Locate the cell with the specified text and output its [x, y] center coordinate. 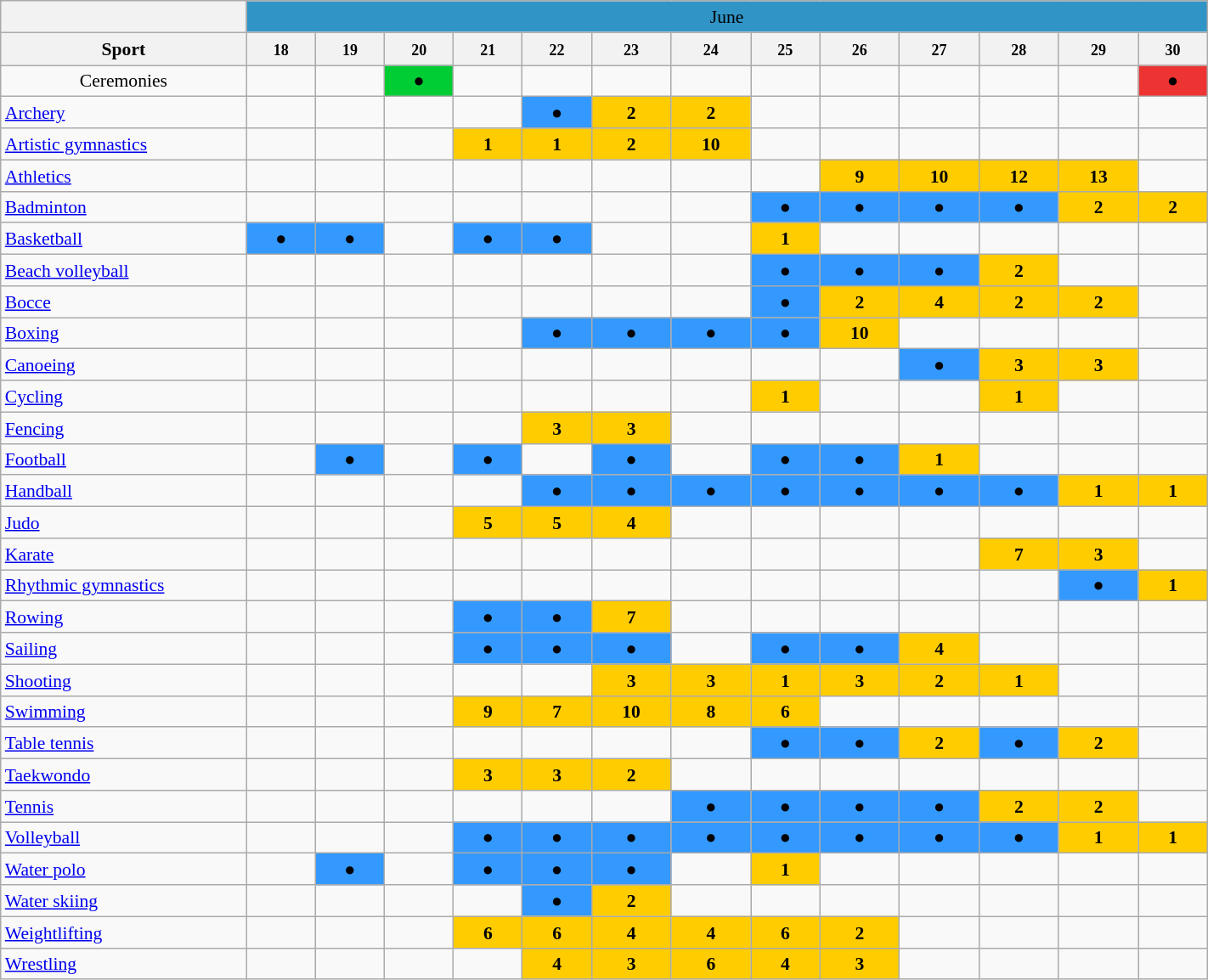
Football [124, 459]
28 [1019, 49]
20 [420, 49]
24 [711, 49]
Water polo [124, 870]
18 [280, 49]
Ceremonies [124, 80]
Handball [124, 491]
Rowing [124, 617]
Canoeing [124, 365]
Beach volleyball [124, 270]
Table tennis [124, 742]
Tennis [124, 805]
Artistic gymnastics [124, 144]
12 [1019, 175]
Archery [124, 112]
23 [631, 49]
Volleyball [124, 837]
25 [785, 49]
22 [557, 49]
29 [1098, 49]
26 [860, 49]
Boxing [124, 333]
13 [1098, 175]
Taekwondo [124, 774]
30 [1172, 49]
Sailing [124, 649]
Fencing [124, 428]
June [727, 17]
Wrestling [124, 963]
8 [711, 712]
Karate [124, 554]
27 [940, 49]
Bocce [124, 301]
Athletics [124, 175]
Weightlifting [124, 932]
Swimming [124, 712]
Cycling [124, 396]
Judo [124, 521]
Sport [124, 49]
Shooting [124, 679]
19 [350, 49]
Rhythmic gymnastics [124, 584]
Water skiing [124, 900]
Basketball [124, 238]
Badminton [124, 207]
21 [488, 49]
